Provide the [x, y] coordinate of the cell's center where the given text is located.  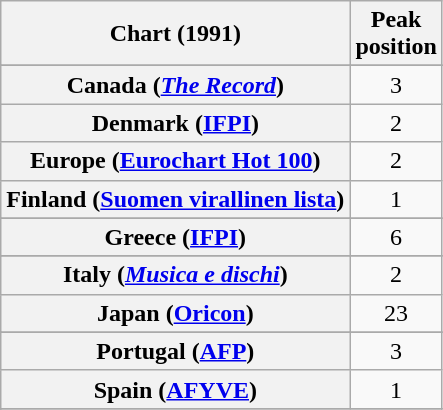
23 [396, 313]
Peakposition [396, 34]
Finland (Suomen virallinen lista) [176, 199]
Chart (1991) [176, 34]
Europe (Eurochart Hot 100) [176, 161]
Japan (Oricon) [176, 313]
Italy (Musica e dischi) [176, 275]
Greece (IFPI) [176, 237]
Canada (The Record) [176, 85]
Portugal (AFP) [176, 351]
6 [396, 237]
Denmark (IFPI) [176, 123]
Spain (AFYVE) [176, 389]
